Locate the cell with the specified text and output its (x, y) center coordinate. 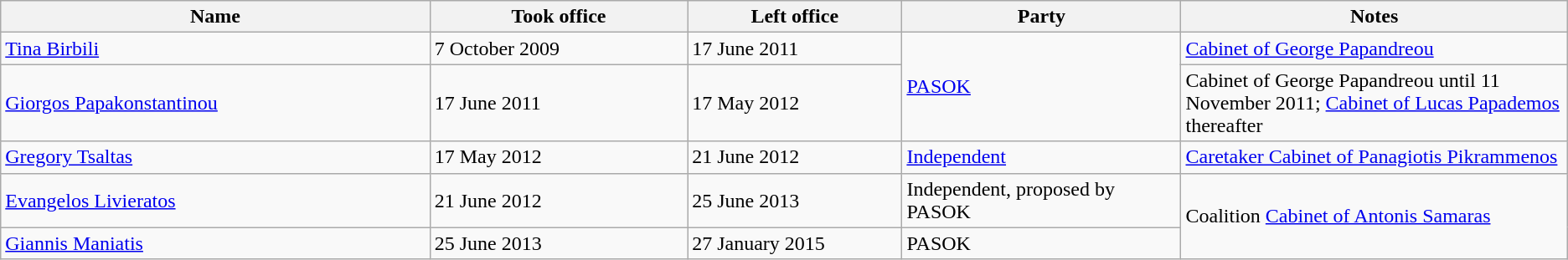
Gregory Tsaltas (215, 157)
Independent, proposed by PASOK (1042, 201)
Took office (558, 17)
Tina Birbili (215, 48)
Cabinet of George Papandreou (1374, 48)
Caretaker Cabinet of Panagiotis Pikrammenos (1374, 157)
Giorgos Papakonstantinou (215, 103)
Notes (1374, 17)
Evangelos Livieratos (215, 201)
Cabinet of George Papandreou until 11 November 2011; Cabinet of Lucas Papademos thereafter (1374, 103)
Name (215, 17)
Giannis Maniatis (215, 243)
Coalition Cabinet of Antonis Samaras (1374, 216)
27 January 2015 (795, 243)
7 October 2009 (558, 48)
Party (1042, 17)
Independent (1042, 157)
Left office (795, 17)
